Detect which cell encompasses the target text, then output its (x, y) center coordinate. 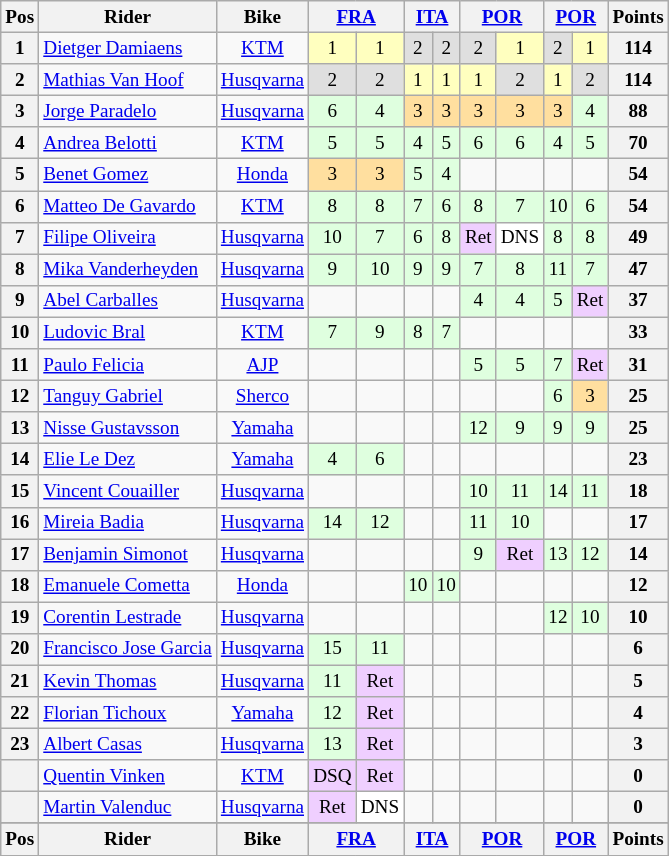
Florian Tichoux (128, 713)
Sherco (262, 396)
Francisco Jose Garcia (128, 649)
Mathias Van Hoof (128, 80)
31 (638, 365)
Elie Le Dez (128, 460)
Paulo Felicia (128, 365)
Filipe Oliveira (128, 238)
49 (638, 238)
Dietger Damiaens (128, 48)
33 (638, 333)
16 (20, 523)
88 (638, 111)
Abel Carballes (128, 301)
Quentin Vinken (128, 776)
Corentin Lestrade (128, 618)
Albert Casas (128, 744)
DSQ (333, 776)
Ludovic Bral (128, 333)
Martin Valenduc (128, 808)
19 (20, 618)
21 (20, 681)
Benjamin Simonot (128, 554)
AJP (262, 365)
37 (638, 301)
Nisse Gustavsson (128, 428)
Kevin Thomas (128, 681)
Mireia Badia (128, 523)
Andrea Belotti (128, 143)
Mika Vanderheyden (128, 270)
22 (20, 713)
Benet Gomez (128, 175)
Matteo De Gavardo (128, 206)
Emanuele Cometta (128, 586)
47 (638, 270)
70 (638, 143)
20 (20, 649)
Jorge Paradelo (128, 111)
Vincent Couailler (128, 491)
Tanguy Gabriel (128, 396)
